Locate the cell with the specified text and output its [x, y] center coordinate. 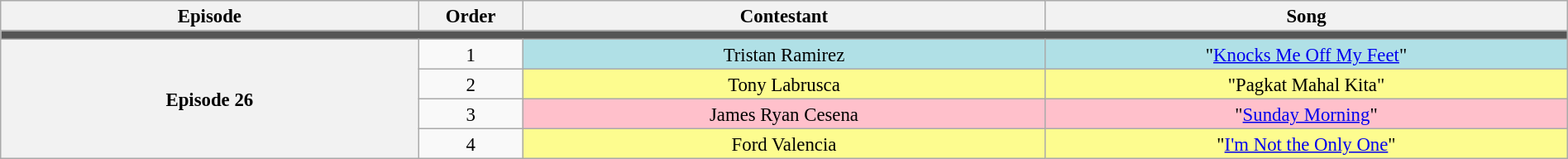
4 [471, 144]
Episode 26 [210, 99]
Episode [210, 16]
Order [471, 16]
3 [471, 114]
"Pagkat Mahal Kita" [1307, 84]
1 [471, 55]
"I'm Not the Only One" [1307, 144]
2 [471, 84]
Contestant [784, 16]
"Sunday Morning" [1307, 114]
"Knocks Me Off My Feet" [1307, 55]
Tristan Ramirez [784, 55]
Song [1307, 16]
Ford Valencia [784, 144]
James Ryan Cesena [784, 114]
Tony Labrusca [784, 84]
